From the cell containing the given text, extract its center point as (X, Y) coordinate. 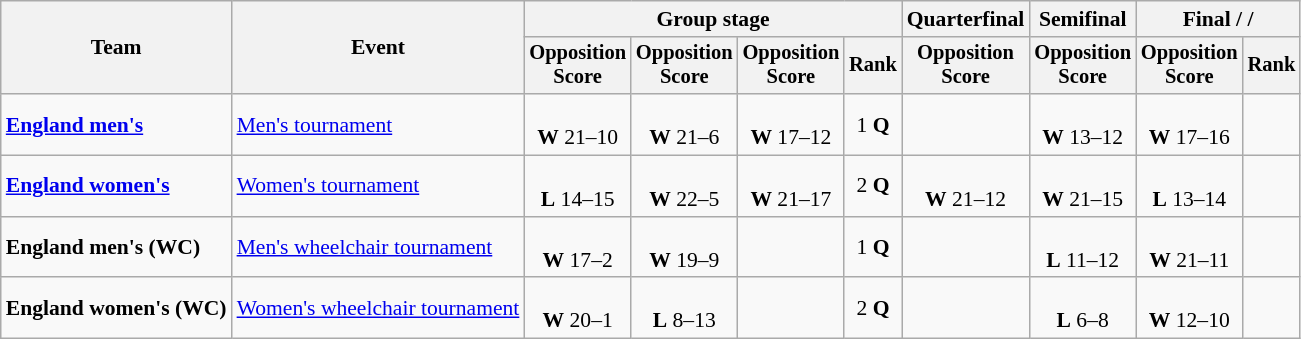
Team (116, 48)
L 8–13 (684, 308)
W 21–12 (966, 186)
W 21–15 (1082, 186)
W 17–16 (1190, 124)
W 21–17 (792, 186)
Group stage (712, 19)
Final / / (1218, 19)
W 20–1 (578, 308)
Women's tournament (378, 186)
L 14–15 (578, 186)
Event (378, 48)
W 17–2 (578, 248)
Women's wheelchair tournament (378, 308)
England men's (WC) (116, 248)
Semifinal (1082, 19)
Men's tournament (378, 124)
L 13–14 (1190, 186)
W 19–9 (684, 248)
W 21–10 (578, 124)
W 17–12 (792, 124)
England men's (116, 124)
L 6–8 (1082, 308)
L 11–12 (1082, 248)
England women's (WC) (116, 308)
Men's wheelchair tournament (378, 248)
W 21–6 (684, 124)
England women's (116, 186)
W 12–10 (1190, 308)
Quarterfinal (966, 19)
W 22–5 (684, 186)
W 13–12 (1082, 124)
W 21–11 (1190, 248)
